Identify which cell holds the provided text, then report its (X, Y) central coordinate. 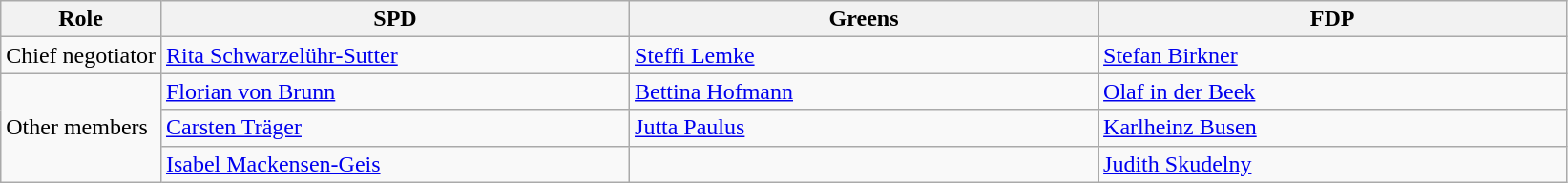
Jutta Paulus (865, 128)
Steffi Lemke (865, 55)
Other members (81, 128)
Stefan Birkner (1332, 55)
Role (81, 19)
Karlheinz Busen (1332, 128)
Chief negotiator (81, 55)
Rita Schwarzelühr-Sutter (395, 55)
Judith Skudelny (1332, 164)
FDP (1332, 19)
Florian von Brunn (395, 91)
Carsten Träger (395, 128)
Bettina Hofmann (865, 91)
Greens (865, 19)
Olaf in der Beek (1332, 91)
Isabel Mackensen-Geis (395, 164)
SPD (395, 19)
